Extract the [X, Y] coordinate from the center of the cell holding the provided text.  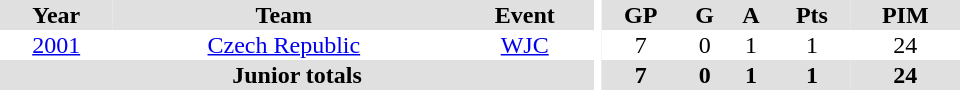
Team [284, 15]
G [705, 15]
A [752, 15]
WJC [524, 45]
Year [56, 15]
Pts [812, 15]
2001 [56, 45]
PIM [905, 15]
Event [524, 15]
Junior totals [297, 75]
GP [641, 15]
Czech Republic [284, 45]
